Search for the cell housing the specified text and yield its (x, y) center coordinate. 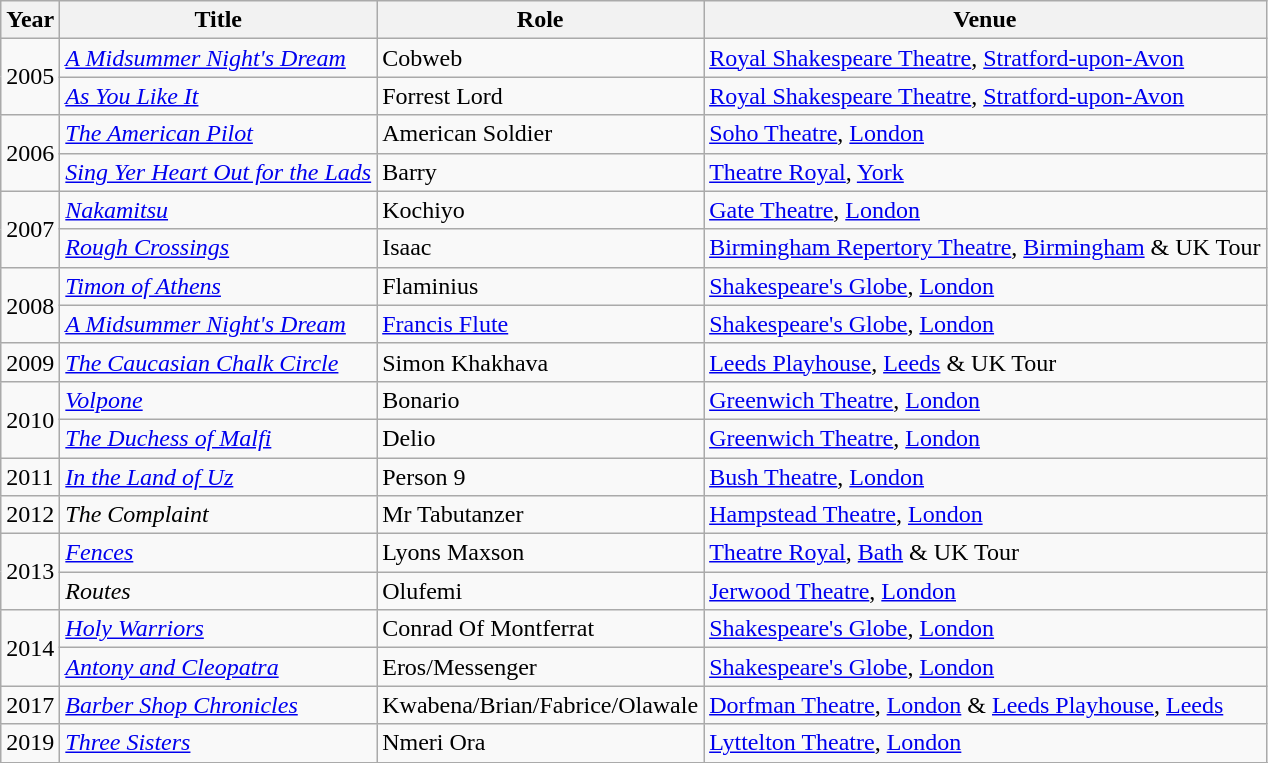
Bonario (540, 400)
Eros/Messenger (540, 667)
American Soldier (540, 134)
The Complaint (218, 515)
2012 (30, 515)
Theatre Royal, York (985, 172)
Lyttelton Theatre, London (985, 743)
Forrest Lord (540, 96)
Hampstead Theatre, London (985, 515)
2017 (30, 705)
Sing Yer Heart Out for the Lads (218, 172)
Theatre Royal, Bath & UK Tour (985, 553)
Birmingham Repertory Theatre, Birmingham & UK Tour (985, 248)
Fences (218, 553)
Rough Crossings (218, 248)
Person 9 (540, 477)
Timon of Athens (218, 286)
Soho Theatre, London (985, 134)
Cobweb (540, 58)
Volpone (218, 400)
2008 (30, 305)
2019 (30, 743)
Kwabena/Brian/Fabrice/Olawale (540, 705)
Bush Theatre, London (985, 477)
Dorfman Theatre, London & Leeds Playhouse, Leeds (985, 705)
Routes (218, 591)
Olufemi (540, 591)
As You Like It (218, 96)
Delio (540, 438)
The Caucasian Chalk Circle (218, 362)
Three Sisters (218, 743)
The American Pilot (218, 134)
Lyons Maxson (540, 553)
Barber Shop Chronicles (218, 705)
2010 (30, 419)
Isaac (540, 248)
2014 (30, 648)
Francis Flute (540, 324)
Simon Khakhava (540, 362)
Gate Theatre, London (985, 210)
Jerwood Theatre, London (985, 591)
2013 (30, 572)
Nmeri Ora (540, 743)
Mr Tabutanzer (540, 515)
Antony and Cleopatra (218, 667)
2007 (30, 229)
The Duchess of Malfi (218, 438)
2009 (30, 362)
Flaminius (540, 286)
In the Land of Uz (218, 477)
Venue (985, 20)
2005 (30, 77)
Role (540, 20)
Nakamitsu (218, 210)
Conrad Of Montferrat (540, 629)
2006 (30, 153)
Holy Warriors (218, 629)
Year (30, 20)
Leeds Playhouse, Leeds & UK Tour (985, 362)
Barry (540, 172)
Kochiyo (540, 210)
Title (218, 20)
2011 (30, 477)
